Find where the given text appears and provide that cell's center as (x, y) coordinate. 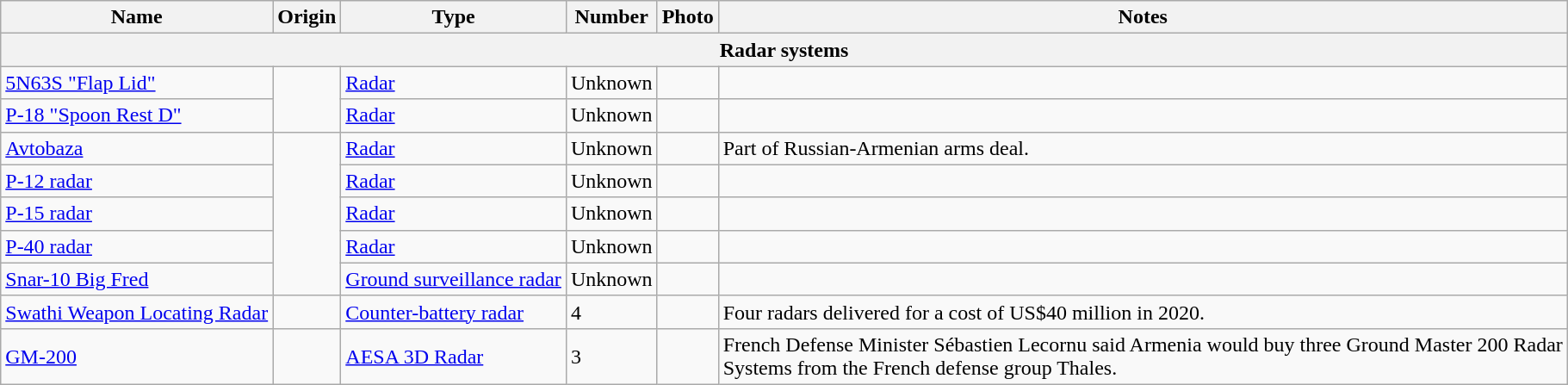
AESA 3D Radar (454, 357)
3 (611, 357)
Notes (1143, 17)
Four radars delivered for a cost of US$40 million in 2020. (1143, 312)
P-18 "Spoon Rest D" (137, 115)
Radar systems (784, 50)
GM-200 (137, 357)
Photo (687, 17)
P-15 radar (137, 214)
French Defense Minister Sébastien Lecornu said Armenia would buy three Ground Master 200 RadarSystems from the French defense group Thales. (1143, 357)
Name (137, 17)
Origin (307, 17)
P-40 radar (137, 246)
Number (611, 17)
5N63S "Flap Lid" (137, 83)
Avtobaza (137, 148)
Snar-10 Big Fred (137, 279)
Type (454, 17)
Ground surveillance radar (454, 279)
Swathi Weapon Locating Radar (137, 312)
P-12 radar (137, 181)
Part of Russian-Armenian arms deal. (1143, 148)
Counter-battery radar (454, 312)
4 (611, 312)
